Capture the cell that displays the provided text and extract its [X, Y] central coordinate. 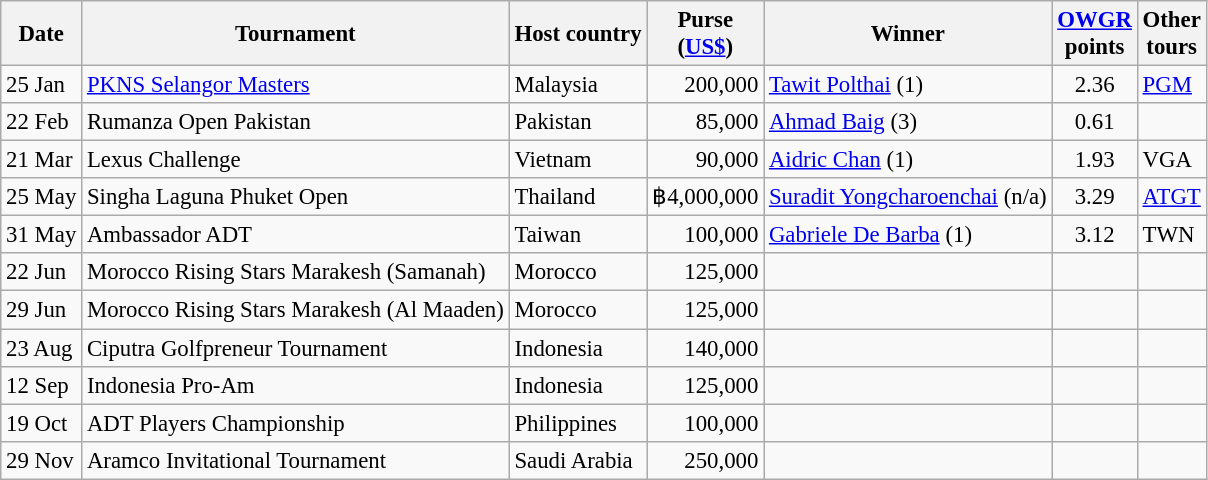
12 Sep [42, 385]
Morocco Rising Stars Marakesh (Al Maaden) [296, 310]
22 Jun [42, 273]
Thailand [578, 197]
Indonesia Pro-Am [296, 385]
1.93 [1094, 160]
21 Mar [42, 160]
2.36 [1094, 85]
Vietnam [578, 160]
TWN [1172, 235]
Suradit Yongcharoenchai (n/a) [908, 197]
25 May [42, 197]
Ahmad Baig (3) [908, 122]
฿4,000,000 [706, 197]
Winner [908, 34]
PKNS Selangor Masters [296, 85]
ATGT [1172, 197]
Aramco Invitational Tournament [296, 460]
Taiwan [578, 235]
25 Jan [42, 85]
3.12 [1094, 235]
90,000 [706, 160]
140,000 [706, 348]
23 Aug [42, 348]
Tournament [296, 34]
Gabriele De Barba (1) [908, 235]
29 Jun [42, 310]
85,000 [706, 122]
Morocco Rising Stars Marakesh (Samanah) [296, 273]
VGA [1172, 160]
200,000 [706, 85]
0.61 [1094, 122]
Othertours [1172, 34]
Tawit Polthai (1) [908, 85]
Host country [578, 34]
31 May [42, 235]
Philippines [578, 423]
Pakistan [578, 122]
PGM [1172, 85]
Malaysia [578, 85]
Saudi Arabia [578, 460]
Rumanza Open Pakistan [296, 122]
OWGRpoints [1094, 34]
ADT Players Championship [296, 423]
19 Oct [42, 423]
3.29 [1094, 197]
Date [42, 34]
Ambassador ADT [296, 235]
Lexus Challenge [296, 160]
Ciputra Golfpreneur Tournament [296, 348]
250,000 [706, 460]
Purse(US$) [706, 34]
Singha Laguna Phuket Open [296, 197]
Aidric Chan (1) [908, 160]
29 Nov [42, 460]
22 Feb [42, 122]
